Detect which cell encompasses the target text, then output its [x, y] center coordinate. 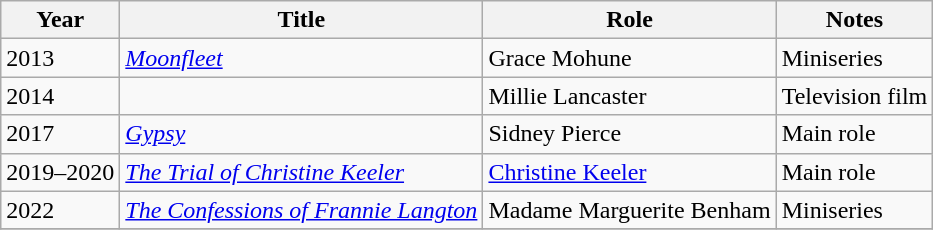
Moonfleet [302, 58]
Year [60, 20]
Madame Marguerite Benham [630, 210]
2014 [60, 96]
Christine Keeler [630, 172]
Role [630, 20]
Notes [854, 20]
Millie Lancaster [630, 96]
Title [302, 20]
2019–2020 [60, 172]
Gypsy [302, 134]
The Confessions of Frannie Langton [302, 210]
Grace Mohune [630, 58]
Sidney Pierce [630, 134]
Television film [854, 96]
2013 [60, 58]
The Trial of Christine Keeler [302, 172]
2022 [60, 210]
2017 [60, 134]
